Return the [x, y] coordinate for the center point of the cell that contains the specified text.  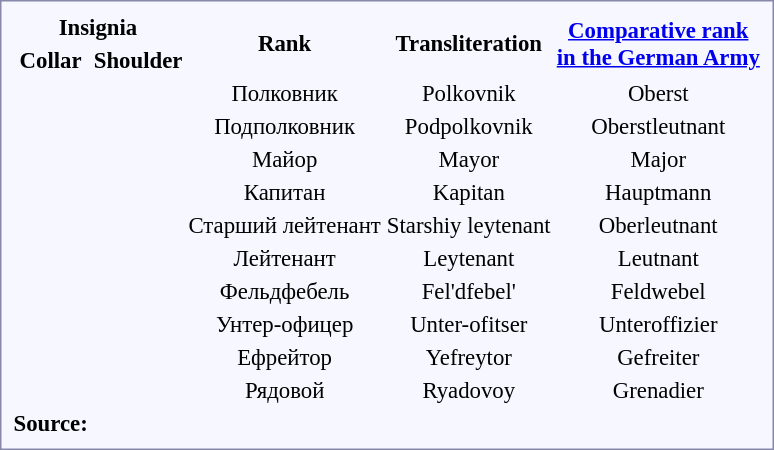
Podpolkovnik [468, 126]
Major [658, 159]
Comparative rank in the German Army [658, 44]
Унтер-офицер [284, 324]
Source: [50, 423]
Insignia [98, 27]
Oberleutnant [658, 225]
Polkovnik [468, 93]
Полковник [284, 93]
Фельдфебель [284, 291]
Ryadovoy [468, 390]
Unter-ofitser [468, 324]
Transliteration [468, 44]
Майор [284, 159]
Grenadier [658, 390]
Ефрейтор [284, 357]
Рядовой [284, 390]
Feldwebel [658, 291]
Shoulder [138, 60]
Yefreytor [468, 357]
Leytenant [468, 258]
Starshiy leytenant [468, 225]
Hauptmann [658, 192]
Oberst [658, 93]
Rank [284, 44]
Fel'dfebel' [468, 291]
Kapitan [468, 192]
Старший лейтенант [284, 225]
Gefreiter [658, 357]
Капитан [284, 192]
Подполковник [284, 126]
Oberstleutnant [658, 126]
Collar [50, 60]
Leutnant [658, 258]
Unteroffizier [658, 324]
Mayor [468, 159]
Лейтенант [284, 258]
